For the text-containing cell, return its midpoint in [X, Y] coordinate format. 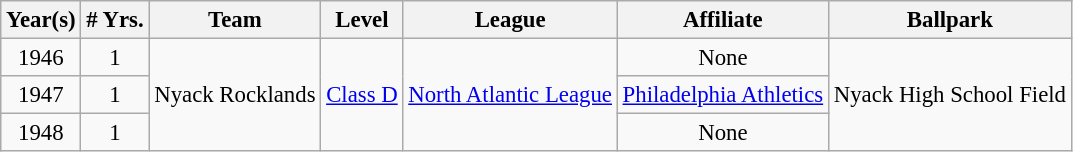
Class D [362, 96]
Level [362, 20]
Philadelphia Athletics [722, 95]
1947 [41, 95]
# Yrs. [115, 20]
Year(s) [41, 20]
Ballpark [950, 20]
Team [235, 20]
Affiliate [722, 20]
Nyack High School Field [950, 96]
League [510, 20]
North Atlantic League [510, 96]
1946 [41, 58]
Nyack Rocklands [235, 96]
1948 [41, 133]
